Scan for the cell matching the given text and deliver its (x, y) coordinate at center. 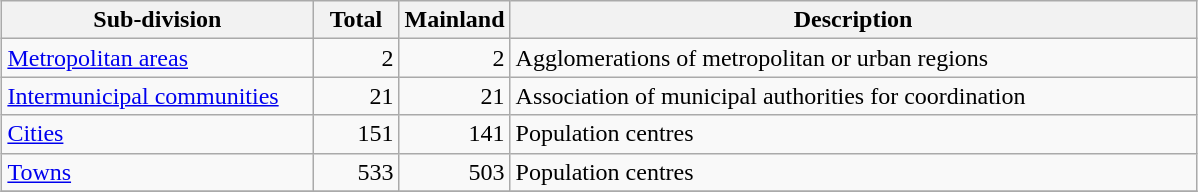
Cities (158, 134)
Total (356, 20)
503 (454, 172)
Towns (158, 172)
151 (356, 134)
Description (853, 20)
533 (356, 172)
Association of municipal authorities for coordination (853, 96)
141 (454, 134)
Intermunicipal communities (158, 96)
Mainland (454, 20)
Agglomerations of metropolitan or urban regions (853, 58)
Metropolitan areas (158, 58)
Sub-division (158, 20)
